Determine the (x, y) coordinate at the center of the cell enclosing the given text.  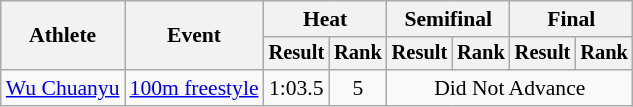
1:03.5 (297, 88)
Event (194, 36)
100m freestyle (194, 88)
Final (572, 19)
Athlete (63, 36)
5 (358, 88)
Semifinal (448, 19)
Wu Chuanyu (63, 88)
Did Not Advance (510, 88)
Heat (326, 19)
